For the text-containing cell, return its midpoint in (X, Y) coordinate format. 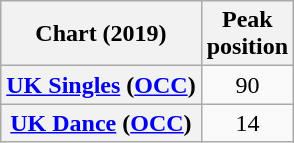
Chart (2019) (101, 34)
14 (247, 123)
UK Dance (OCC) (101, 123)
Peakposition (247, 34)
90 (247, 85)
UK Singles (OCC) (101, 85)
